Locate the cell with the specified text and output its (x, y) center coordinate. 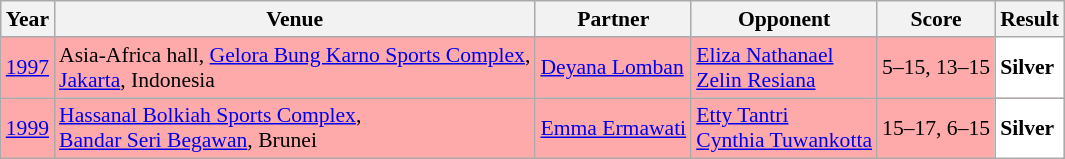
Asia-Africa hall, Gelora Bung Karno Sports Complex,Jakarta, Indonesia (294, 68)
Hassanal Bolkiah Sports Complex,Bandar Seri Begawan, Brunei (294, 128)
1997 (28, 68)
Opponent (784, 19)
Partner (613, 19)
Venue (294, 19)
1999 (28, 128)
5–15, 13–15 (936, 68)
Eliza Nathanael Zelin Resiana (784, 68)
Score (936, 19)
Result (1030, 19)
Emma Ermawati (613, 128)
Year (28, 19)
Etty Tantri Cynthia Tuwankotta (784, 128)
Deyana Lomban (613, 68)
15–17, 6–15 (936, 128)
